Scan for the cell matching the given text and deliver its (x, y) coordinate at center. 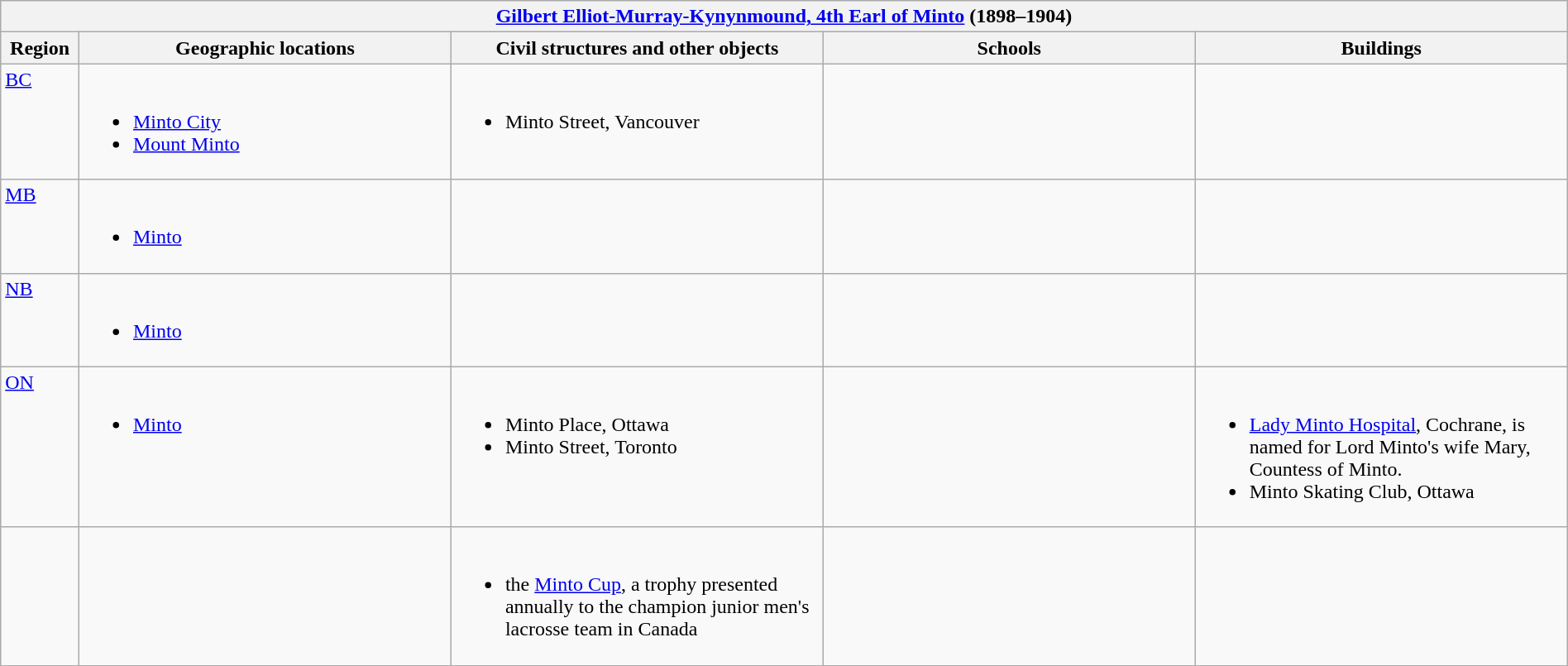
Geographic locations (265, 48)
Minto Street, Vancouver (637, 122)
Minto Place, OttawaMinto Street, Toronto (637, 447)
BC (40, 122)
Minto CityMount Minto (265, 122)
Gilbert Elliot-Murray-Kynynmound, 4th Earl of Minto (1898–1904) (784, 17)
Schools (1009, 48)
ON (40, 447)
Buildings (1381, 48)
Lady Minto Hospital, Cochrane, is named for Lord Minto's wife Mary, Countess of Minto.Minto Skating Club, Ottawa (1381, 447)
Region (40, 48)
the Minto Cup, a trophy presented annually to the champion junior men's lacrosse team in Canada (637, 596)
Civil structures and other objects (637, 48)
NB (40, 319)
MB (40, 227)
